Locate the cell with the specified text and output its (x, y) center coordinate. 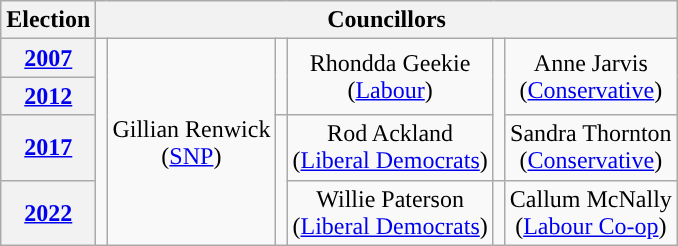
Anne Jarvis(Conservative) (590, 77)
Rhondda Geekie(Labour) (390, 77)
2017 (48, 148)
Gillian Renwick(SNP) (192, 142)
Rod Ackland(Liberal Democrats) (390, 148)
2012 (48, 96)
Sandra Thornton(Conservative) (590, 148)
Election (48, 20)
Councillors (387, 20)
Willie Paterson(Liberal Democrats) (390, 212)
2022 (48, 212)
2007 (48, 58)
Callum McNally(Labour Co-op) (590, 212)
